Search for the cell housing the specified text and yield its [X, Y] center coordinate. 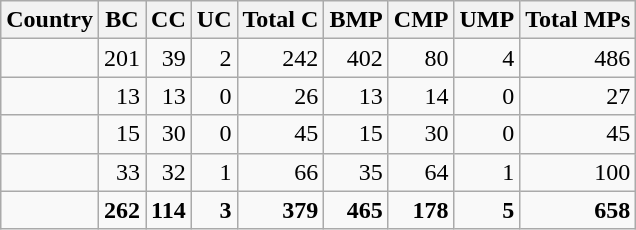
379 [280, 210]
242 [280, 58]
BC [122, 20]
14 [421, 96]
2 [214, 58]
5 [487, 210]
CC [169, 20]
4 [487, 58]
262 [122, 210]
UC [214, 20]
465 [356, 210]
66 [280, 172]
3 [214, 210]
64 [421, 172]
CMP [421, 20]
BMP [356, 20]
658 [578, 210]
114 [169, 210]
35 [356, 172]
100 [578, 172]
UMP [487, 20]
486 [578, 58]
27 [578, 96]
26 [280, 96]
80 [421, 58]
402 [356, 58]
32 [169, 172]
Country [50, 20]
Total C [280, 20]
39 [169, 58]
178 [421, 210]
33 [122, 172]
201 [122, 58]
Total MPs [578, 20]
